Locate the cell with the specified text and output its [x, y] center coordinate. 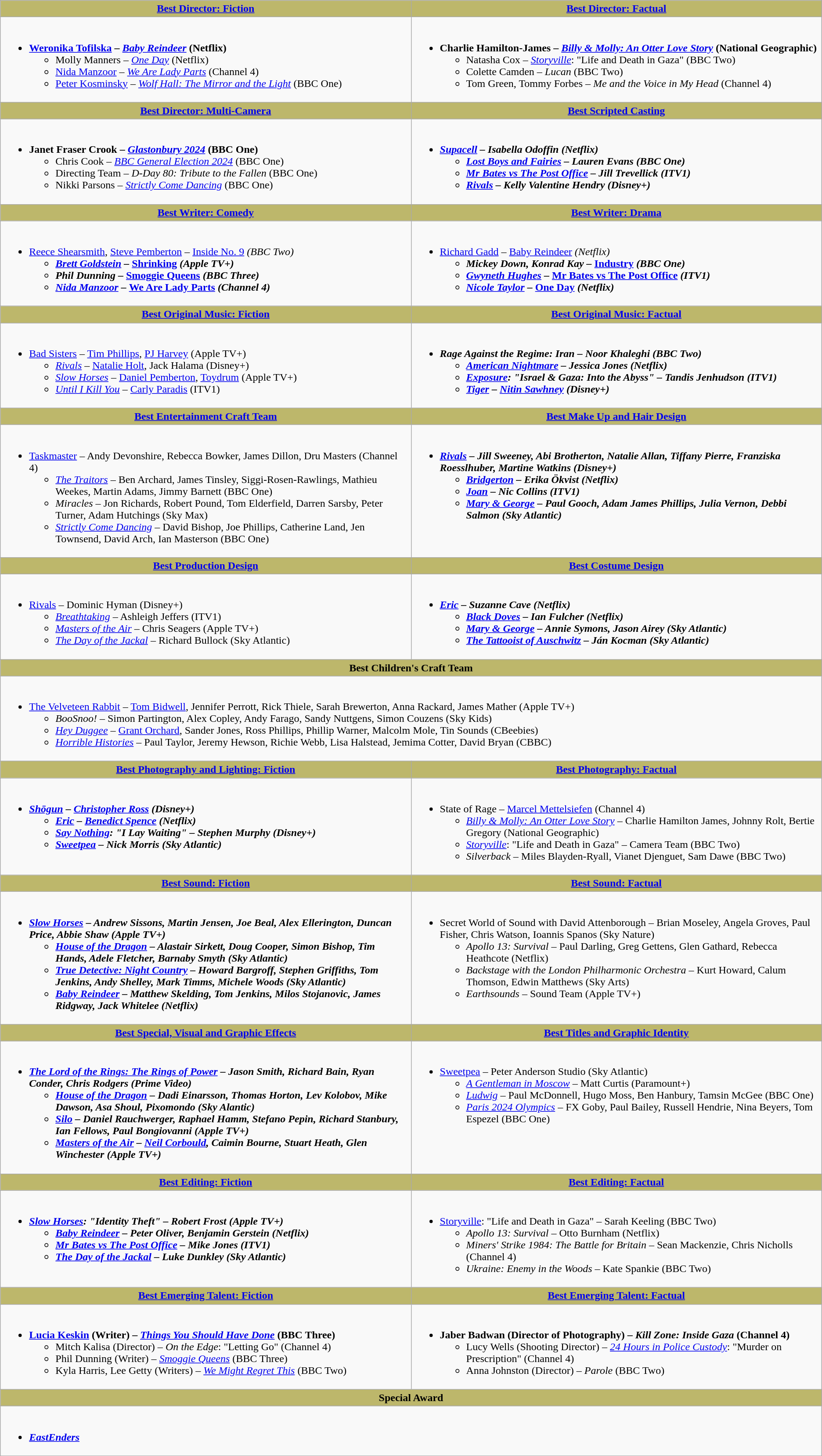
Best Sound: Factual [616, 883]
Best Director: Fiction [205, 9]
Best Original Music: Factual [616, 314]
Best Writer: Drama [616, 213]
Best Director: Multi-Camera [205, 111]
EastEnders [411, 1431]
Best Special, Visual and Graphic Effects [205, 1033]
Best Photography and Lighting: Fiction [205, 770]
Best Entertainment Craft Team [205, 416]
Best Emerging Talent: Fiction [205, 1296]
Best Photography: Factual [616, 770]
Best Sound: Fiction [205, 883]
Best Make Up and Hair Design [616, 416]
Best Children's Craft Team [411, 668]
Best Original Music: Fiction [205, 314]
Best Emerging Talent: Factual [616, 1296]
Best Editing: Factual [616, 1182]
Best Editing: Fiction [205, 1182]
Best Scripted Casting [616, 111]
Best Director: Factual [616, 9]
Special Award [411, 1398]
Best Titles and Graphic Identity [616, 1033]
Best Costume Design [616, 566]
Best Writer: Comedy [205, 213]
Best Production Design [205, 566]
